Scan for the cell matching the given text and deliver its [X, Y] coordinate at center. 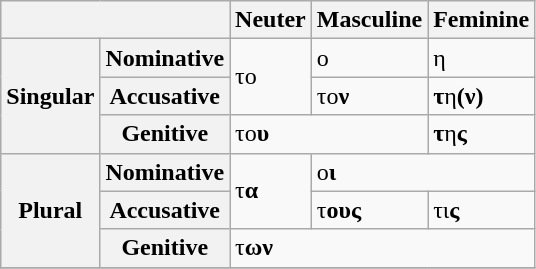
του [329, 134]
Neuter [271, 20]
Masculine [369, 20]
Singular [50, 96]
τη(ν) [482, 96]
τα [271, 191]
οι [422, 172]
ο [369, 58]
τις [482, 210]
το [271, 77]
τον [369, 96]
Feminine [482, 20]
η [482, 58]
Plural [50, 210]
των [382, 248]
της [482, 134]
τους [369, 210]
